Output the (X, Y) coordinate of the center of the cell containing the given text.  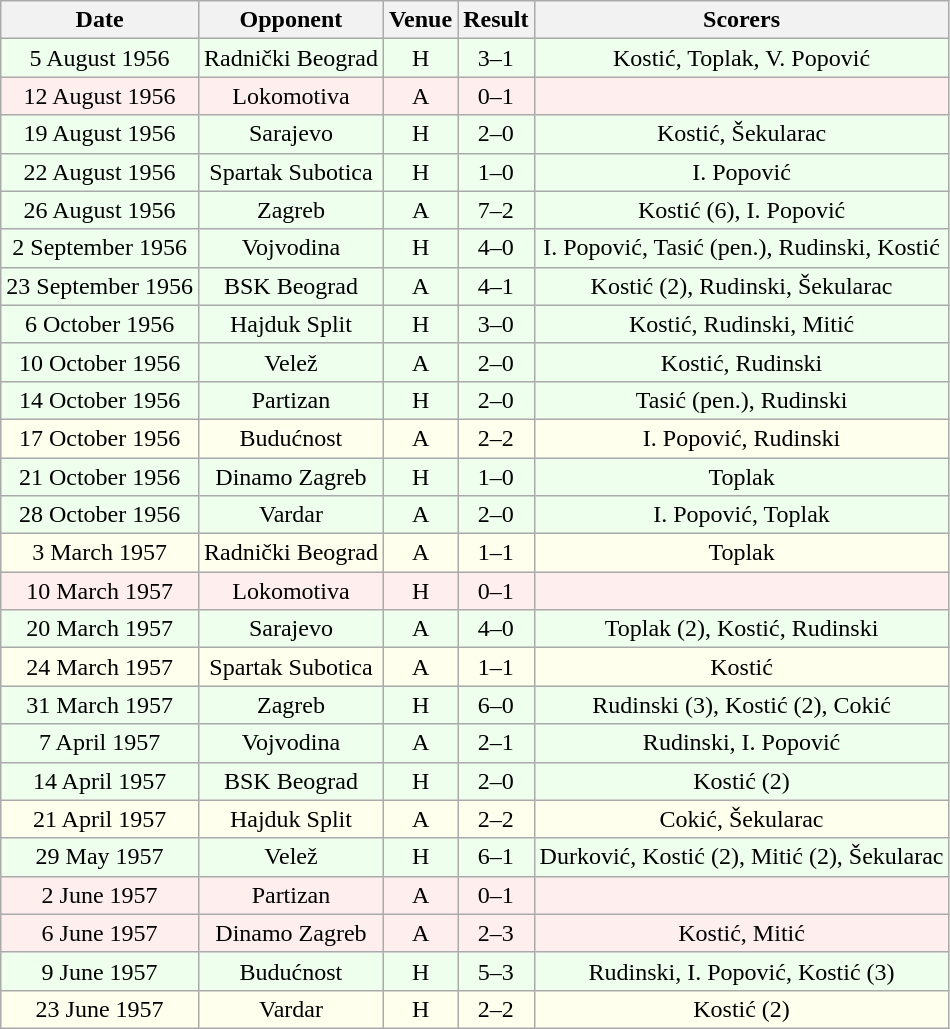
10 March 1957 (100, 591)
Durković, Kostić (2), Mitić (2), Šekularac (742, 857)
2 September 1956 (100, 248)
6 October 1956 (100, 324)
23 September 1956 (100, 286)
14 April 1957 (100, 781)
I. Popović, Toplak (742, 515)
3 March 1957 (100, 553)
Kostić, Toplak, V. Popović (742, 58)
22 August 1956 (100, 172)
Cokić, Šekularac (742, 819)
31 March 1957 (100, 705)
Kostić, Rudinski, Mitić (742, 324)
Rudinski (3), Kostić (2), Cokić (742, 705)
14 October 1956 (100, 400)
Date (100, 20)
9 June 1957 (100, 971)
6–1 (496, 857)
10 October 1956 (100, 362)
2 June 1957 (100, 895)
28 October 1956 (100, 515)
Venue (420, 20)
I. Popović, Tasić (pen.), Rudinski, Kostić (742, 248)
I. Popović, Rudinski (742, 438)
Kostić, Mitić (742, 933)
5 August 1956 (100, 58)
Opponent (290, 20)
6–0 (496, 705)
Kostić (6), I. Popović (742, 210)
21 April 1957 (100, 819)
7 April 1957 (100, 743)
Kostić (2), Rudinski, Šekularac (742, 286)
26 August 1956 (100, 210)
Tasić (pen.), Rudinski (742, 400)
Kostić, Rudinski (742, 362)
2–3 (496, 933)
Rudinski, I. Popović, Kostić (3) (742, 971)
23 June 1957 (100, 1009)
6 June 1957 (100, 933)
2–1 (496, 743)
Kostić (742, 667)
3–1 (496, 58)
3–0 (496, 324)
Rudinski, I. Popović (742, 743)
4–1 (496, 286)
7–2 (496, 210)
12 August 1956 (100, 96)
Toplak (2), Kostić, Rudinski (742, 629)
Result (496, 20)
24 March 1957 (100, 667)
Scorers (742, 20)
19 August 1956 (100, 134)
Kostić, Šekularac (742, 134)
I. Popović (742, 172)
20 March 1957 (100, 629)
29 May 1957 (100, 857)
21 October 1956 (100, 477)
17 October 1956 (100, 438)
5–3 (496, 971)
